From the cell containing the given text, extract its center point as [X, Y] coordinate. 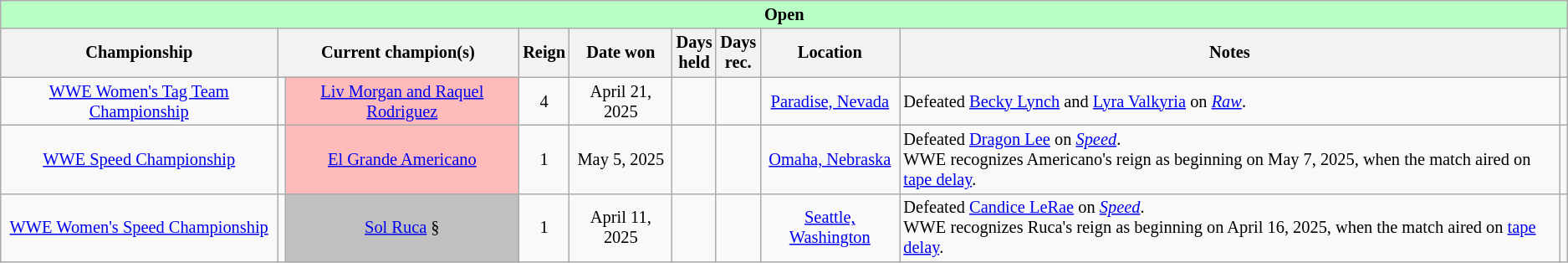
Daysrec. [738, 53]
WWE Speed Championship [139, 159]
Seattle, Washington [830, 228]
Date won [621, 53]
Paradise, Nevada [830, 101]
Championship [139, 53]
WWE Women's Speed Championship [139, 228]
Notes [1230, 53]
Omaha, Nebraska [830, 159]
WWE Women's Tag Team Championship [139, 101]
Location [830, 53]
Reign [544, 53]
April 21, 2025 [621, 101]
Defeated Candice LeRae on Speed.WWE recognizes Ruca's reign as beginning on April 16, 2025, when the match aired on tape delay. [1230, 228]
4 [544, 101]
Defeated Becky Lynch and Lyra Valkyria on Raw. [1230, 101]
Sol Ruca § [401, 228]
El Grande Americano [401, 159]
Daysheld [694, 53]
Defeated Dragon Lee on Speed.WWE recognizes Americano's reign as beginning on May 7, 2025, when the match aired on tape delay. [1230, 159]
April 11, 2025 [621, 228]
Current champion(s) [398, 53]
Liv Morgan and Raquel Rodriguez [401, 101]
Open [784, 14]
May 5, 2025 [621, 159]
